For the text-containing cell, return its midpoint in [x, y] coordinate format. 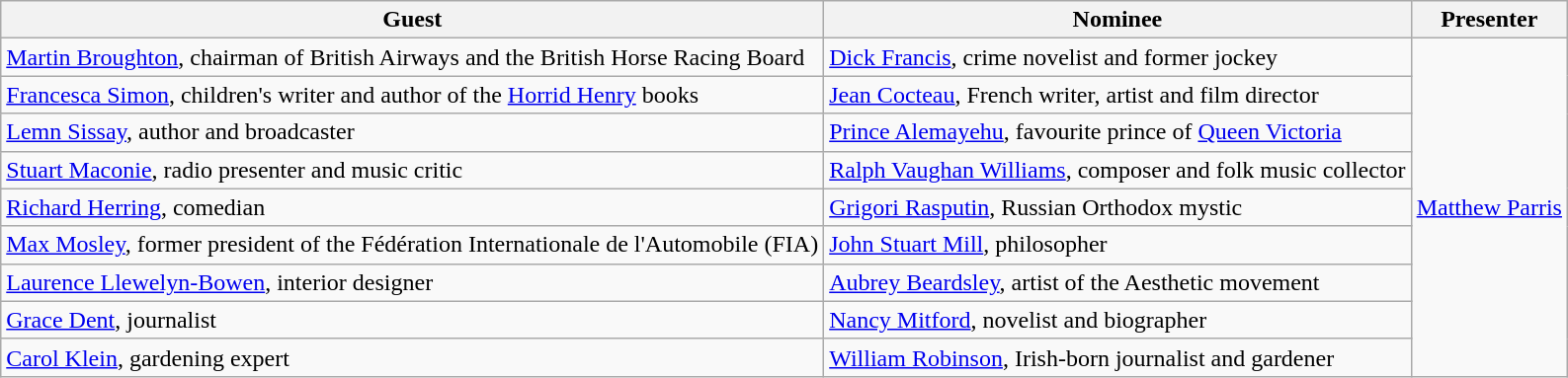
Francesca Simon, children's writer and author of the Horrid Henry books [413, 95]
Guest [413, 20]
Laurence Llewelyn-Bowen, interior designer [413, 282]
Martin Broughton, chairman of British Airways and the British Horse Racing Board [413, 57]
Grace Dent, journalist [413, 320]
Max Mosley, former president of the Fédération Internationale de l'Automobile (FIA) [413, 245]
William Robinson, Irish-born journalist and gardener [1117, 357]
John Stuart Mill, philosopher [1117, 245]
Nominee [1117, 20]
Stuart Maconie, radio presenter and music critic [413, 170]
Nancy Mitford, novelist and biographer [1117, 320]
Grigori Rasputin, Russian Orthodox mystic [1117, 207]
Prince Alemayehu, favourite prince of Queen Victoria [1117, 132]
Dick Francis, crime novelist and former jockey [1117, 57]
Aubrey Beardsley, artist of the Aesthetic movement [1117, 282]
Ralph Vaughan Williams, composer and folk music collector [1117, 170]
Presenter [1489, 20]
Richard Herring, comedian [413, 207]
Jean Cocteau, French writer, artist and film director [1117, 95]
Lemn Sissay, author and broadcaster [413, 132]
Matthew Parris [1489, 207]
Carol Klein, gardening expert [413, 357]
